Return (X, Y) of the center of cell containing provided text 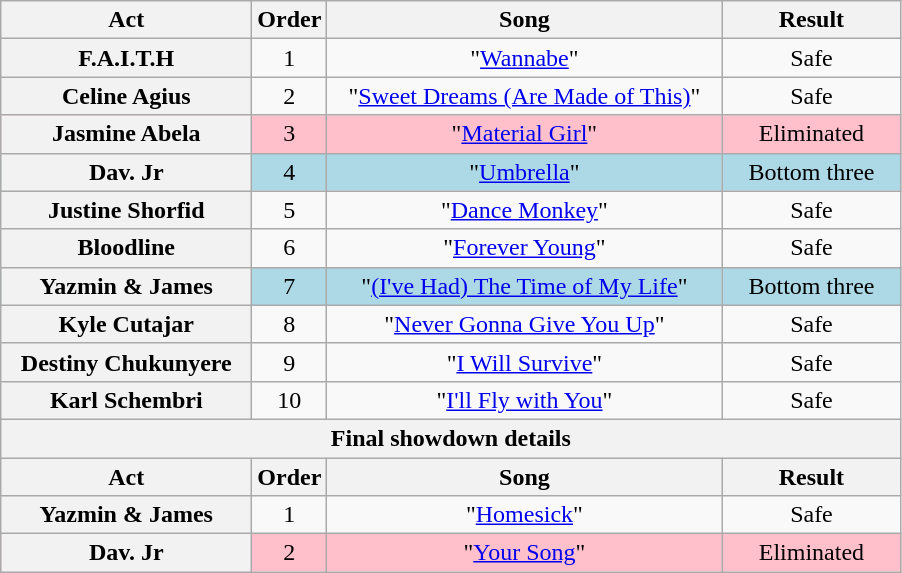
"Material Girl" (524, 134)
"Your Song" (524, 553)
7 (290, 286)
"Wannabe" (524, 58)
Destiny Chukunyere (126, 362)
Jasmine Abela (126, 134)
6 (290, 248)
"I Will Survive" (524, 362)
"Forever Young" (524, 248)
"Homesick" (524, 515)
3 (290, 134)
"Umbrella" (524, 172)
"Never Gonna Give You Up" (524, 324)
"(I've Had) The Time of My Life" (524, 286)
Final showdown details (451, 438)
Celine Agius (126, 96)
Kyle Cutajar (126, 324)
9 (290, 362)
Karl Schembri (126, 400)
"I'll Fly with You" (524, 400)
8 (290, 324)
Justine Shorfid (126, 210)
5 (290, 210)
"Sweet Dreams (Are Made of This)" (524, 96)
"Dance Monkey" (524, 210)
10 (290, 400)
F.A.I.T.H (126, 58)
4 (290, 172)
Bloodline (126, 248)
